Scan for the cell matching the given text and deliver its (X, Y) coordinate at center. 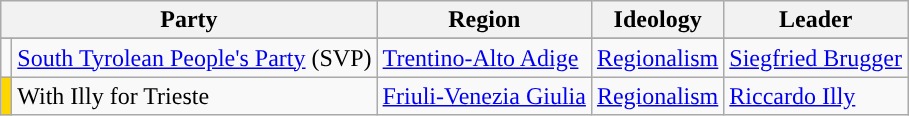
Leader (816, 20)
Region (484, 20)
Siegfried Brugger (816, 58)
Riccardo Illy (816, 96)
Trentino-Alto Adige (484, 58)
With Illy for Trieste (194, 96)
Friuli-Venezia Giulia (484, 96)
Party (189, 20)
Ideology (657, 20)
South Tyrolean People's Party (SVP) (194, 58)
